Output the [X, Y] coordinate of the center of the cell containing the given text.  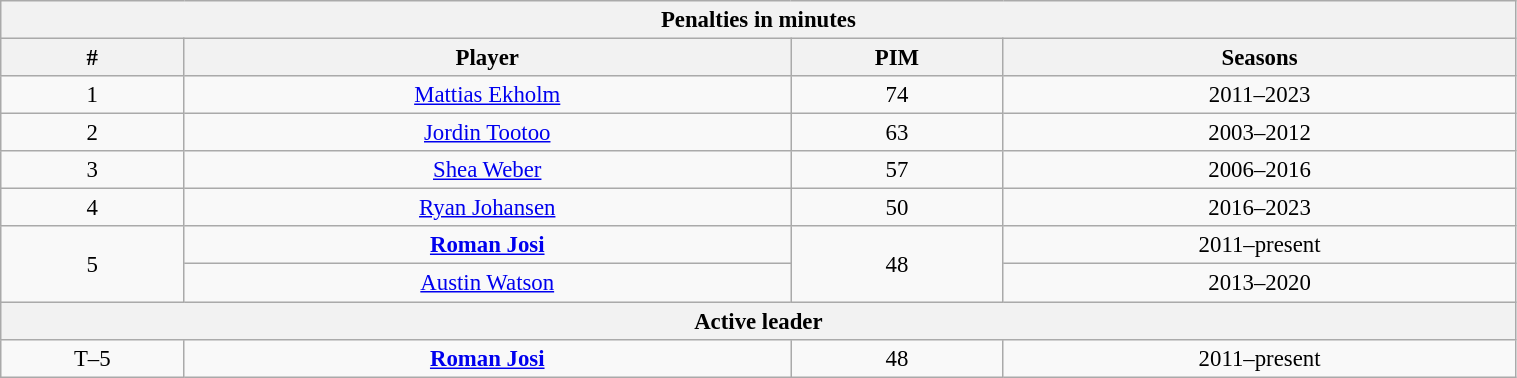
Player [488, 58]
Shea Weber [488, 170]
2011–2023 [1260, 95]
Seasons [1260, 58]
2016–2023 [1260, 208]
Jordin Tootoo [488, 133]
2 [92, 133]
1 [92, 95]
4 [92, 208]
50 [897, 208]
Mattias Ekholm [488, 95]
74 [897, 95]
57 [897, 170]
2013–2020 [1260, 283]
2003–2012 [1260, 133]
63 [897, 133]
Penalties in minutes [758, 20]
Active leader [758, 321]
# [92, 58]
2006–2016 [1260, 170]
T–5 [92, 358]
PIM [897, 58]
Austin Watson [488, 283]
5 [92, 264]
3 [92, 170]
Ryan Johansen [488, 208]
